Provide the (x, y) coordinate of the cell's center where the given text is located.  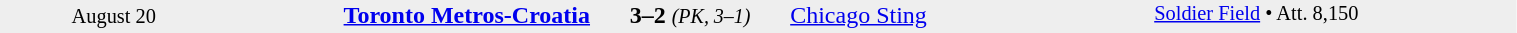
Soldier Field • Att. 8,150 (1335, 16)
Toronto Metros-Croatia (410, 15)
Chicago Sting (971, 15)
3–2 (PK, 3–1) (690, 15)
August 20 (114, 16)
